Pinpoint the cell where the given text exists, returning its [X, Y] midpoint coordinate. 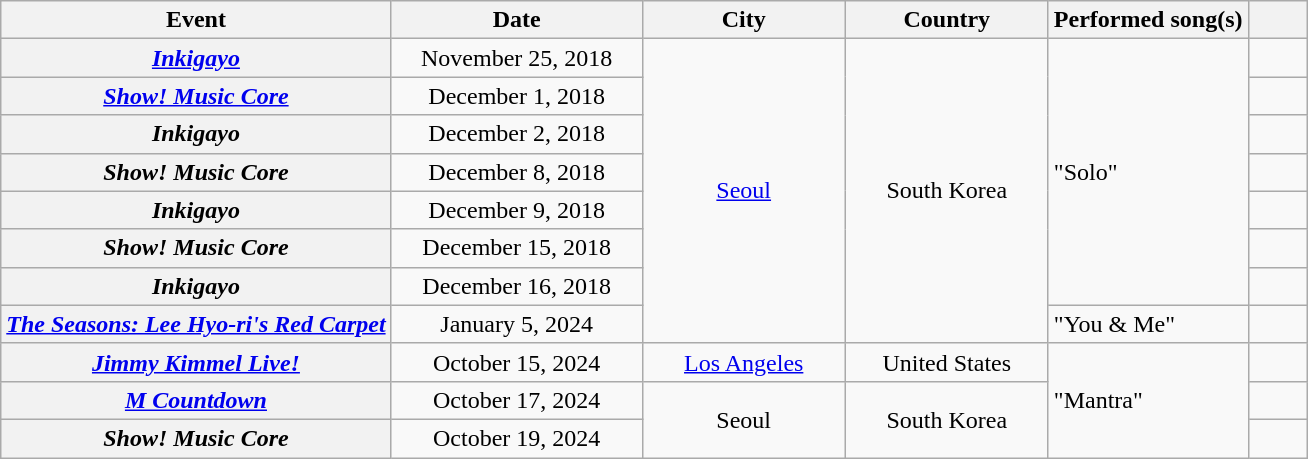
"You & Me" [1148, 324]
Country [946, 20]
December 8, 2018 [516, 172]
October 15, 2024 [516, 362]
October 19, 2024 [516, 438]
December 2, 2018 [516, 134]
December 9, 2018 [516, 210]
The Seasons: Lee Hyo-ri's Red Carpet [196, 324]
November 25, 2018 [516, 58]
"Mantra" [1148, 400]
Performed song(s) [1148, 20]
"Solo" [1148, 172]
January 5, 2024 [516, 324]
December 1, 2018 [516, 96]
Date [516, 20]
December 15, 2018 [516, 248]
December 16, 2018 [516, 286]
Jimmy Kimmel Live! [196, 362]
M Countdown [196, 400]
Event [196, 20]
October 17, 2024 [516, 400]
City [744, 20]
Los Angeles [744, 362]
United States [946, 362]
